Identify which cell holds the provided text, then report its [X, Y] central coordinate. 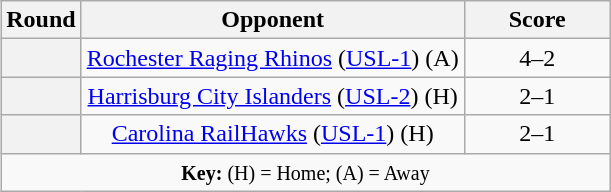
Rochester Raging Rhinos (USL-1) (A) [272, 58]
Key: (H) = Home; (A) = Away [306, 172]
Round [41, 20]
4–2 [537, 58]
Score [537, 20]
Opponent [272, 20]
Harrisburg City Islanders (USL-2) (H) [272, 96]
Carolina RailHawks (USL-1) (H) [272, 134]
